Identify which cell holds the provided text, then report its (X, Y) central coordinate. 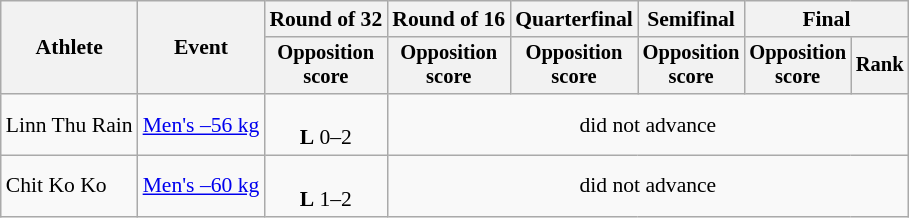
Men's –60 kg (202, 186)
Rank (880, 66)
Round of 32 (326, 19)
Round of 16 (448, 19)
L 0–2 (326, 124)
Men's –56 kg (202, 124)
L 1–2 (326, 186)
Athlete (70, 48)
Quarterfinal (574, 19)
Linn Thu Rain (70, 124)
Semifinal (692, 19)
Final (826, 19)
Chit Ko Ko (70, 186)
Event (202, 48)
